Determine the [x, y] coordinate at the center of the cell enclosing the given text.  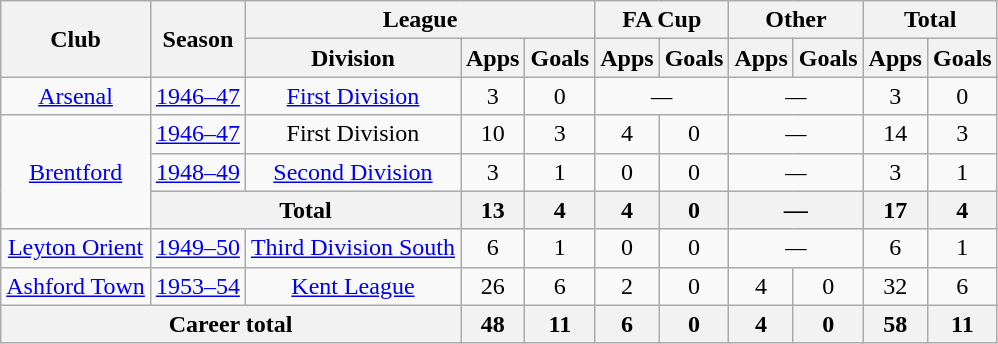
48 [492, 324]
League [420, 20]
Club [76, 39]
Ashford Town [76, 286]
1949–50 [198, 248]
Arsenal [76, 96]
13 [492, 210]
Brentford [76, 172]
Division [352, 58]
1948–49 [198, 172]
Kent League [352, 286]
Third Division South [352, 248]
Career total [231, 324]
FA Cup [662, 20]
32 [895, 286]
58 [895, 324]
Leyton Orient [76, 248]
10 [492, 134]
14 [895, 134]
Season [198, 39]
26 [492, 286]
17 [895, 210]
Other [796, 20]
1953–54 [198, 286]
Second Division [352, 172]
2 [627, 286]
